Find where the given text appears and provide that cell's center as (X, Y) coordinate. 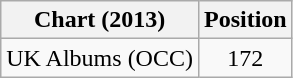
Chart (2013) (100, 20)
UK Albums (OCC) (100, 58)
Position (245, 20)
172 (245, 58)
